Pinpoint the cell where the given text exists, returning its [x, y] midpoint coordinate. 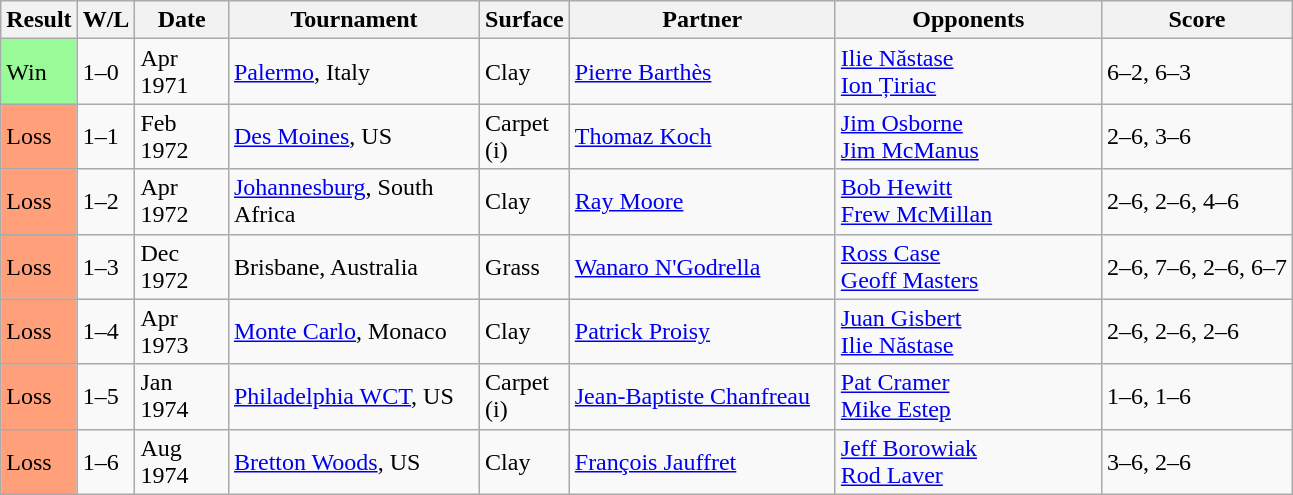
Score [1196, 20]
Tournament [354, 20]
1–0 [106, 72]
2–6, 2–6, 2–6 [1196, 332]
Des Moines, US [354, 136]
Bob Hewitt Frew McMillan [968, 202]
1–5 [106, 396]
2–6, 3–6 [1196, 136]
Win [39, 72]
Patrick Proisy [702, 332]
Ross Case Geoff Masters [968, 266]
François Jauffret [702, 462]
Ray Moore [702, 202]
Brisbane, Australia [354, 266]
Date [182, 20]
Pierre Barthès [702, 72]
Feb 1972 [182, 136]
Dec 1972 [182, 266]
Result [39, 20]
1–3 [106, 266]
Partner [702, 20]
1–6, 1–6 [1196, 396]
Opponents [968, 20]
1–2 [106, 202]
Aug 1974 [182, 462]
Surface [525, 20]
Ilie Năstase Ion Țiriac [968, 72]
Jim Osborne Jim McManus [968, 136]
Jan 1974 [182, 396]
Grass [525, 266]
Wanaro N'Godrella [702, 266]
Thomaz Koch [702, 136]
2–6, 2–6, 4–6 [1196, 202]
Jean-Baptiste Chanfreau [702, 396]
Apr 1971 [182, 72]
3–6, 2–6 [1196, 462]
1–6 [106, 462]
Monte Carlo, Monaco [354, 332]
1–1 [106, 136]
W/L [106, 20]
6–2, 6–3 [1196, 72]
1–4 [106, 332]
Jeff Borowiak Rod Laver [968, 462]
Pat Cramer Mike Estep [968, 396]
Apr 1973 [182, 332]
Juan Gisbert Ilie Năstase [968, 332]
Bretton Woods, US [354, 462]
Palermo, Italy [354, 72]
Apr 1972 [182, 202]
2–6, 7–6, 2–6, 6–7 [1196, 266]
Johannesburg, South Africa [354, 202]
Philadelphia WCT, US [354, 396]
